For the text-containing cell, return its midpoint in (X, Y) coordinate format. 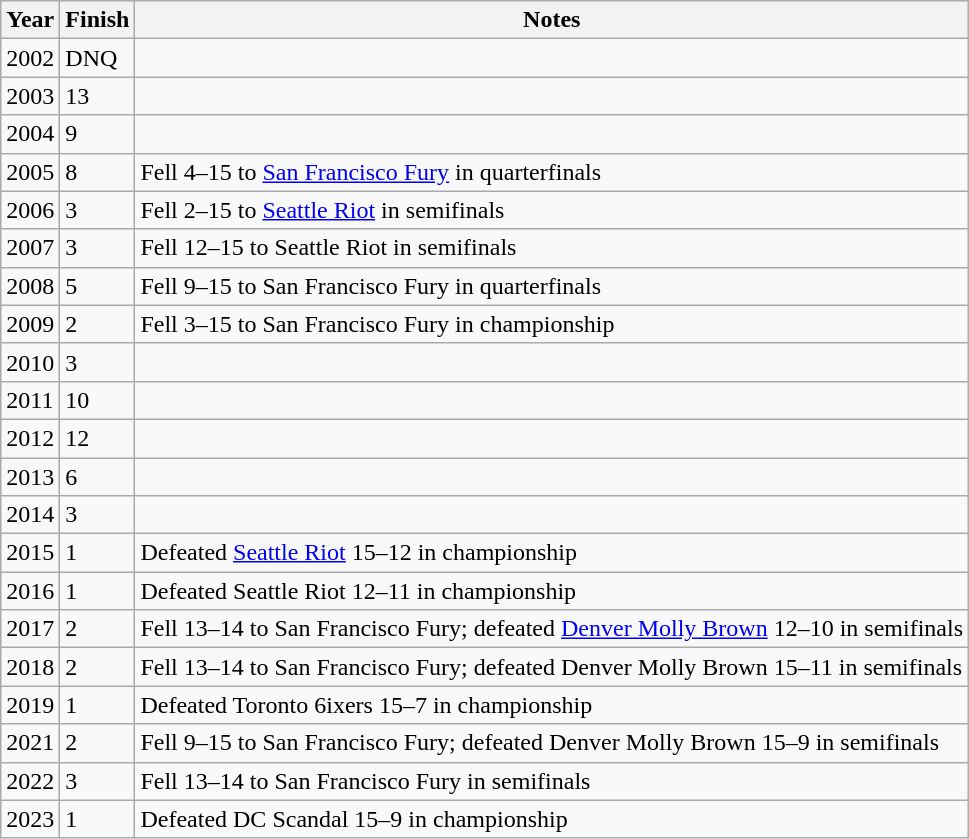
2008 (30, 286)
2019 (30, 705)
Finish (98, 20)
13 (98, 96)
Defeated Seattle Riot 15–12 in championship (552, 553)
2006 (30, 210)
2011 (30, 400)
2022 (30, 781)
Fell 13–14 to San Francisco Fury; defeated Denver Molly Brown 12–10 in semifinals (552, 629)
Notes (552, 20)
2012 (30, 438)
2007 (30, 248)
5 (98, 286)
2010 (30, 362)
2023 (30, 819)
Fell 9–15 to San Francisco Fury in quarterfinals (552, 286)
2003 (30, 96)
Defeated Toronto 6ixers 15–7 in championship (552, 705)
Defeated DC Scandal 15–9 in championship (552, 819)
2021 (30, 743)
2004 (30, 134)
2017 (30, 629)
Year (30, 20)
Fell 4–15 to San Francisco Fury in quarterfinals (552, 172)
Fell 13–14 to San Francisco Fury in semifinals (552, 781)
2013 (30, 477)
Fell 13–14 to San Francisco Fury; defeated Denver Molly Brown 15–11 in semifinals (552, 667)
Fell 12–15 to Seattle Riot in semifinals (552, 248)
8 (98, 172)
2002 (30, 58)
Fell 9–15 to San Francisco Fury; defeated Denver Molly Brown 15–9 in semifinals (552, 743)
Defeated Seattle Riot 12–11 in championship (552, 591)
9 (98, 134)
12 (98, 438)
Fell 3–15 to San Francisco Fury in championship (552, 324)
2015 (30, 553)
10 (98, 400)
2014 (30, 515)
Fell 2–15 to Seattle Riot in semifinals (552, 210)
DNQ (98, 58)
2005 (30, 172)
2009 (30, 324)
6 (98, 477)
2016 (30, 591)
2018 (30, 667)
